For the text-containing cell, return its midpoint in (x, y) coordinate format. 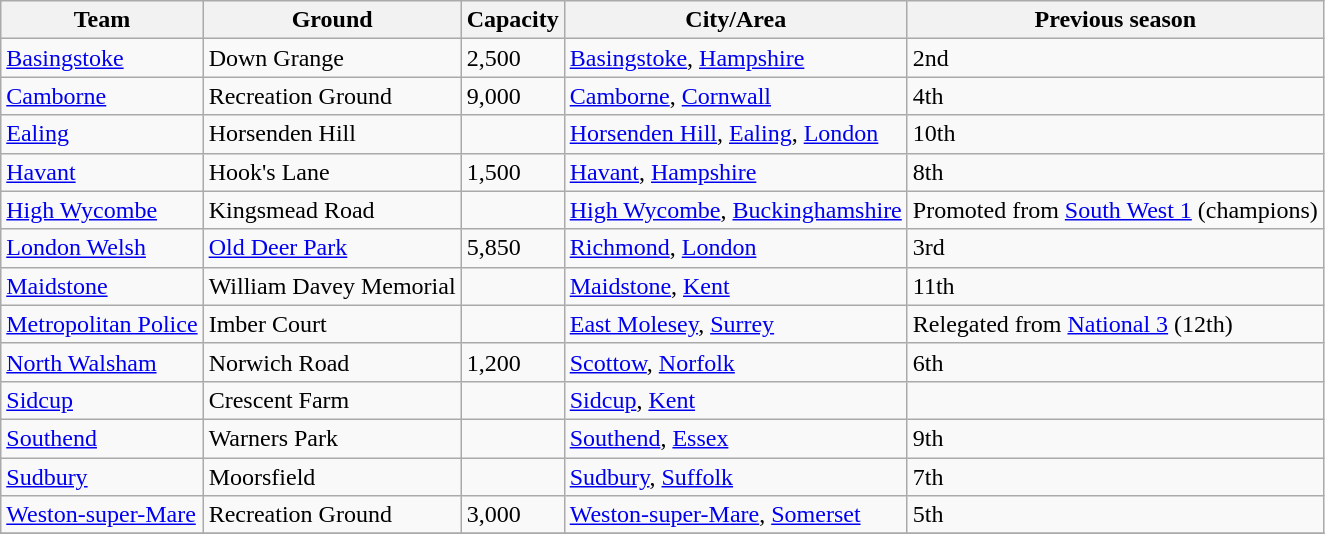
8th (1115, 172)
Scottow, Norfolk (736, 362)
Promoted from South West 1 (champions) (1115, 210)
Down Grange (332, 58)
Relegated from National 3 (12th) (1115, 324)
Norwich Road (332, 362)
Old Deer Park (332, 248)
Sudbury (102, 477)
William Davey Memorial (332, 286)
Horsenden Hill, Ealing, London (736, 134)
Ground (332, 20)
Previous season (1115, 20)
East Molesey, Surrey (736, 324)
11th (1115, 286)
9th (1115, 438)
1,500 (512, 172)
Metropolitan Police (102, 324)
Havant (102, 172)
High Wycombe (102, 210)
Hook's Lane (332, 172)
3rd (1115, 248)
3,000 (512, 515)
1,200 (512, 362)
Richmond, London (736, 248)
London Welsh (102, 248)
High Wycombe, Buckinghamshire (736, 210)
Imber Court (332, 324)
Camborne (102, 96)
Moorsfield (332, 477)
Warners Park (332, 438)
10th (1115, 134)
Team (102, 20)
Havant, Hampshire (736, 172)
Crescent Farm (332, 400)
Camborne, Cornwall (736, 96)
4th (1115, 96)
Basingstoke (102, 58)
North Walsham (102, 362)
5,850 (512, 248)
6th (1115, 362)
Sidcup (102, 400)
Horsenden Hill (332, 134)
7th (1115, 477)
Kingsmead Road (332, 210)
Weston-super-Mare, Somerset (736, 515)
Capacity (512, 20)
Basingstoke, Hampshire (736, 58)
9,000 (512, 96)
Southend (102, 438)
Ealing (102, 134)
City/Area (736, 20)
Sudbury, Suffolk (736, 477)
2,500 (512, 58)
2nd (1115, 58)
Southend, Essex (736, 438)
5th (1115, 515)
Weston-super-Mare (102, 515)
Maidstone, Kent (736, 286)
Sidcup, Kent (736, 400)
Maidstone (102, 286)
